Find where the given text appears and provide that cell's center as (X, Y) coordinate. 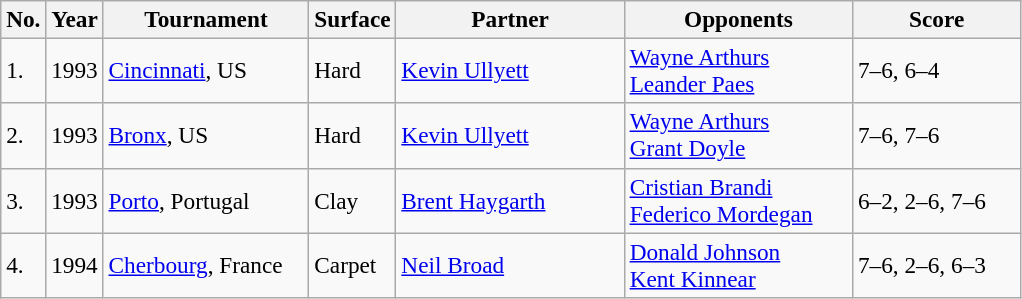
1994 (74, 264)
7–6, 6–4 (937, 70)
Donald Johnson Kent Kinnear (738, 264)
Porto, Portugal (206, 200)
Carpet (352, 264)
Cristian Brandi Federico Mordegan (738, 200)
Tournament (206, 19)
Bronx, US (206, 136)
7–6, 7–6 (937, 136)
Brent Haygarth (510, 200)
Score (937, 19)
Partner (510, 19)
Wayne Arthurs Grant Doyle (738, 136)
Neil Broad (510, 264)
Clay (352, 200)
Opponents (738, 19)
1. (24, 70)
6–2, 2–6, 7–6 (937, 200)
7–6, 2–6, 6–3 (937, 264)
2. (24, 136)
Year (74, 19)
3. (24, 200)
Cherbourg, France (206, 264)
Surface (352, 19)
4. (24, 264)
No. (24, 19)
Wayne Arthurs Leander Paes (738, 70)
Cincinnati, US (206, 70)
